Capture the cell that displays the provided text and extract its [x, y] central coordinate. 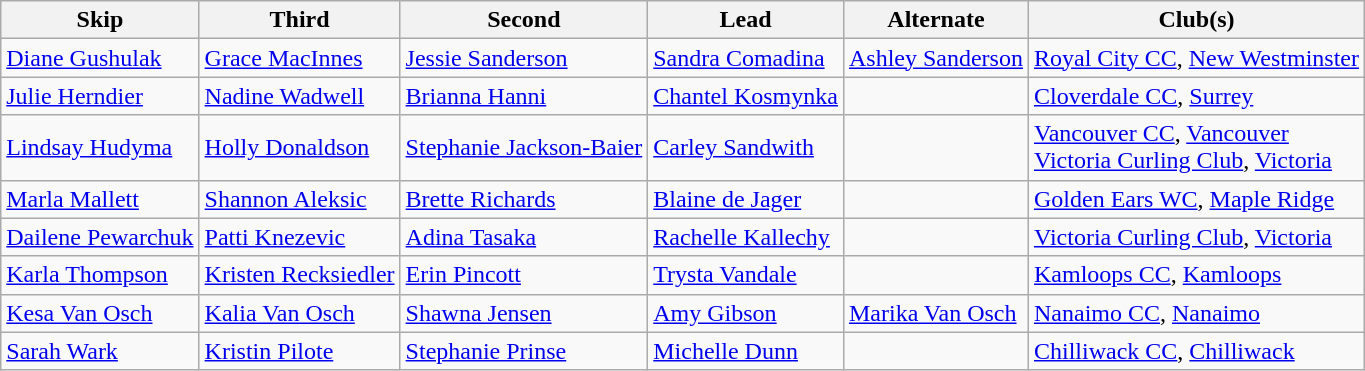
Skip [100, 20]
Third [300, 20]
Chantel Kosmynka [746, 96]
Adina Tasaka [524, 237]
Vancouver CC, Vancouver Victoria Curling Club, Victoria [1196, 148]
Nanaimo CC, Nanaimo [1196, 313]
Marika Van Osch [936, 313]
Stephanie Prinse [524, 351]
Kalia Van Osch [300, 313]
Victoria Curling Club, Victoria [1196, 237]
Trysta Vandale [746, 275]
Brianna Hanni [524, 96]
Holly Donaldson [300, 148]
Nadine Wadwell [300, 96]
Carley Sandwith [746, 148]
Brette Richards [524, 199]
Julie Herndier [100, 96]
Amy Gibson [746, 313]
Golden Ears WC, Maple Ridge [1196, 199]
Royal City CC, New Westminster [1196, 58]
Michelle Dunn [746, 351]
Cloverdale CC, Surrey [1196, 96]
Erin Pincott [524, 275]
Second [524, 20]
Blaine de Jager [746, 199]
Jessie Sanderson [524, 58]
Diane Gushulak [100, 58]
Alternate [936, 20]
Rachelle Kallechy [746, 237]
Kristen Recksiedler [300, 275]
Patti Knezevic [300, 237]
Karla Thompson [100, 275]
Kristin Pilote [300, 351]
Lindsay Hudyma [100, 148]
Grace MacInnes [300, 58]
Dailene Pewarchuk [100, 237]
Shawna Jensen [524, 313]
Chilliwack CC, Chilliwack [1196, 351]
Lead [746, 20]
Sarah Wark [100, 351]
Ashley Sanderson [936, 58]
Kamloops CC, Kamloops [1196, 275]
Club(s) [1196, 20]
Shannon Aleksic [300, 199]
Sandra Comadina [746, 58]
Marla Mallett [100, 199]
Stephanie Jackson-Baier [524, 148]
Kesa Van Osch [100, 313]
